Scan for the cell matching the given text and deliver its [x, y] coordinate at center. 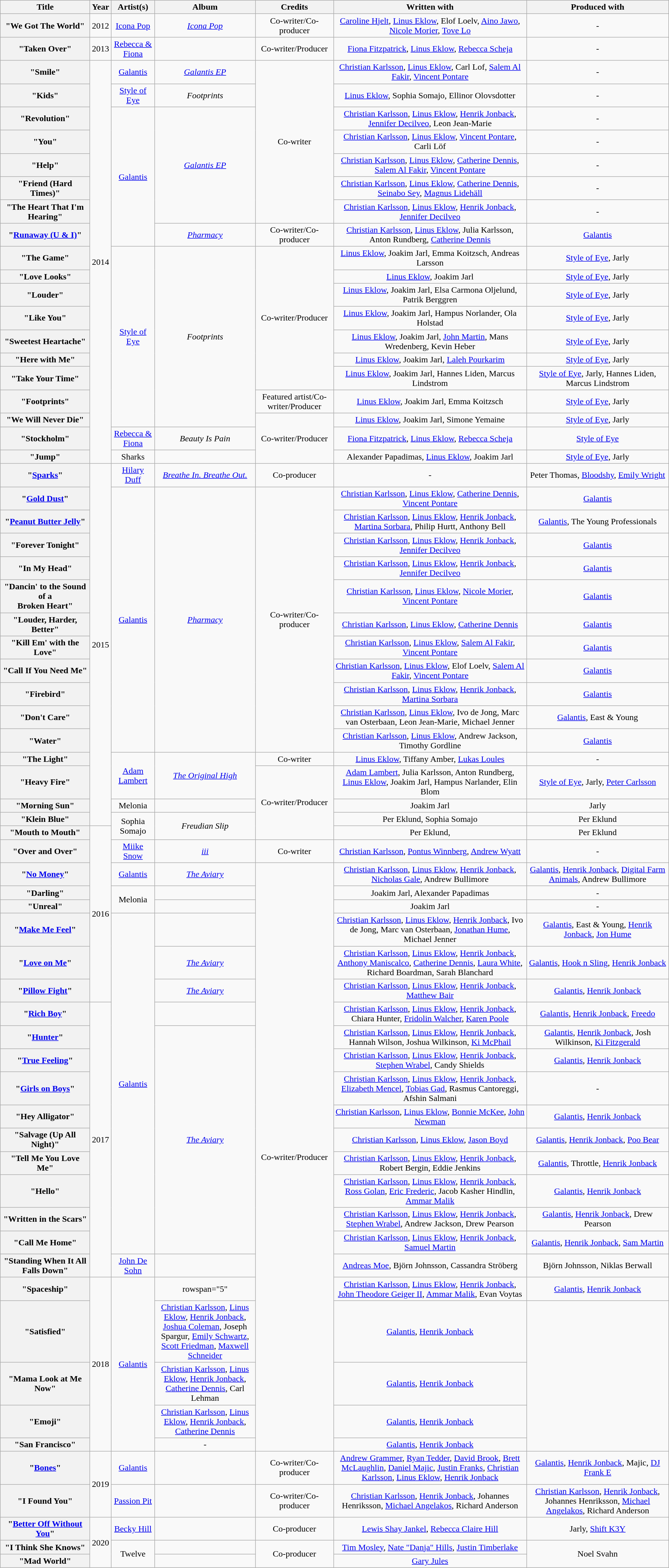
"Take Your Time" [45, 378]
Christian Karlsson, Linus Eklow, Henrik Jonback, Matthew Bair [430, 991]
2018 [101, 1364]
"Satisfied" [45, 1331]
"Revolution" [45, 119]
Linus Eklow, Joakim Jarl, John Martin, Mans Wredenberg, Kevin Heber [430, 342]
Christian Karlsson, Linus Eklow, Henrik Jonback, Nicholas Gale, Andrew Bullimore [430, 874]
"Make Me Feel" [45, 929]
"Emoji" [45, 1421]
Hilary Duff [133, 475]
2017 [101, 1140]
"Louder, Harder, Better" [45, 624]
Adam Lambert [133, 775]
"Kill Em' with the Love" [45, 647]
"Taken Over" [45, 49]
"Hello" [45, 1191]
Christian Karlsson, Linus Eklow, Catherine Dennis, Vincent Pontare [430, 498]
"I Think She Knows" [45, 1547]
Christian Karlsson, Linus Eklow, Henrik Jonback, Ivo de Jong, Marc van Osterbaan, Jonathan Hume, Michael Jenner [430, 929]
"No Money" [45, 874]
"Pillow Fight" [45, 991]
"Forever Tonight" [45, 545]
Galantis, Henrik Jonback, Digital Farm Animals, Andrew Bullimore [598, 874]
Per Eklund, [430, 833]
Freudian Slip [205, 826]
Peter Thomas, Bloodshy, Emily Wright [598, 475]
Breathe In. Breathe Out. [205, 475]
Christian Karlsson, Linus Eklow, Henrik Jonback, Chiara Hunter, Fridolin Walcher, Karen Poole [430, 1014]
2015 [101, 645]
"Here with Me" [45, 360]
Christian Karlsson, Linus Eklow, Henrik Jonback, Joshua Coleman, Joseph Spargur, Emily Schwartz, Scott Friedman, Maxwell Schneider [205, 1331]
Christian Karlsson, Linus Eklow, Henrik Jonback, Catherine Dennis [205, 1421]
"In My Head" [45, 568]
Andrew Grammer, Ryan Tedder, David Brook, Brett McLaughlin, Daniel Majic, Justin Franks, Christian Karlsson, Linus Eklow, Henrik Jonback [430, 1468]
Jarly, Shift K3Y [598, 1529]
Christian Karlsson, Linus Eklow, Nicole Morier, Vincent Pontare [430, 596]
Linus Eklow, Sophia Somajo, Ellinor Olovsdotter [430, 95]
"Morning Sun" [45, 805]
Andreas Moe, Björn Johnsson, Cassandra Ströberg [430, 1266]
"Gold Dust" [45, 498]
Year [101, 7]
"Firebird" [45, 694]
"Like You" [45, 318]
Christian Karlsson, Linus Eklow, Catherine Dennis, Salem Al Fakir, Vincent Pontare [430, 165]
Christian Karlsson, Linus Eklow, Henrik Jonback, Catherine Dennis, Carl Lehman [205, 1384]
"Stockholm" [45, 438]
"San Francisco" [45, 1445]
Adam Lambert, Julia Karlsson, Anton Rundberg, Linus Eklow, Joakim Jarl, Hampus Narlander, Elin Blom [430, 782]
Galantis, East & Young [598, 718]
"Runaway (U & I)" [45, 234]
Christian Karlsson, Linus Eklow, Bonnie McKee, John Newman [430, 1116]
Written with [430, 7]
"Written in the Scars" [45, 1219]
Tim Mosley, Nate "Danja" Hills, Justin Timberlake [430, 1547]
Gary Jules [430, 1561]
Linus Eklow, Tiffany Amber, Lukas Loules [430, 759]
"The Light" [45, 759]
Galantis, Henrik Jonback, Majic, DJ Frank E [598, 1468]
Noel Svahn [598, 1554]
Christian Karlsson, Linus Eklow, Catherine Dennis, Seinabo Sey, Magnus Lidehäll [430, 188]
Galantis, Henrik Jonback, Josh Wilkinson, Ki Fitzgerald [598, 1037]
Joakim Jarl, Alexander Papadimas [430, 893]
"Mad World" [45, 1561]
Christian Karlsson, Linus Eklow, Andrew Jackson, Timothy Gordline [430, 740]
Linus Eklow, Joakim Jarl, Emma Koitzsch, Andreas Larsson [430, 258]
"Love Looks" [45, 276]
Christian Karlsson, Linus Eklow, Ivo de Jong, Marc van Osterbaan, Leon Jean-Marie, Michael Jenner [430, 718]
Christian Karlsson, Linus Eklow, Henrik Jonback, Samuel Martin [430, 1242]
Alexander Papadimas, Linus Eklow, Joakim Jarl [430, 457]
Christian Karlsson, Linus Eklow, Henrik Jonback, Martina Sorbara, Philip Hurtt, Anthony Bell [430, 522]
"Friend (Hard Times)" [45, 188]
2013 [101, 49]
Passion Pit [133, 1501]
Christian Karlsson, Linus Eklow, Vincent Pontare, Carli Löf [430, 142]
Galantis, East & Young, Henrik Jonback, Jon Hume [598, 929]
"Sweetest Heartache" [45, 342]
Christian Karlsson, Linus Eklow, Elof Loelv, Salem Al Fakir, Vincent Pontare [430, 671]
"Sparks" [45, 475]
John De Sohn [133, 1266]
Galantis, Henrik Jonback, Poo Bear [598, 1140]
"Hey Alligator" [45, 1116]
Christian Karlsson, Linus Eklow, Henrik Jonback, Stephen Wrabel, Andrew Jackson, Drew Pearson [430, 1219]
Style of Eye, Jarly, Peter Carlsson [598, 782]
Featured artist/Co-writer/Producer [294, 402]
Galantis, Henrik Jonback, Sam Martin [598, 1242]
"Standing When It All Falls Down" [45, 1266]
iii [205, 851]
"The Game" [45, 258]
Style of Eye, Jarly, Hannes Liden, Marcus Lindstrom [598, 378]
Christian Karlsson, Linus Eklow, Henrik Jonback, Anthony Maniscalco, Catherine Dennis, Laura White, Richard Boardman, Sarah Blanchard [430, 963]
Linus Eklow, Joakim Jarl [430, 276]
Sophia Somajo [133, 826]
Christian Karlsson, Linus Eklow, Henrik Jonback, Stephen Wrabel, Candy Shields [430, 1061]
Linus Eklow, Joakim Jarl, Hannes Liden, Marcus Lindstrom [430, 378]
2014 [101, 262]
Lewis Shay Jankel, Rebecca Claire Hill [430, 1529]
"I Found You" [45, 1501]
Per Eklund, Sophia Somajo [430, 819]
Galantis, Henrik Jonback, Drew Pearson [598, 1219]
"Unreal" [45, 906]
"Tell Me You Love Me" [45, 1163]
Linus Eklow, Joakim Jarl, Hampus Norlander, Ola Holstad [430, 318]
Artist(s) [133, 7]
Album [205, 7]
"Darling" [45, 893]
"Bones" [45, 1468]
"Mouth to Mouth" [45, 833]
Galantis, The Young Professionals [598, 522]
Credits [294, 7]
Christian Karlsson, Pontus Winnberg, Andrew Wyatt [430, 851]
rowspan="5" [205, 1289]
Linus Eklow, Joakim Jarl, Simone Yemaine [430, 420]
"You" [45, 142]
"Footprints" [45, 402]
Christian Karlsson, Linus Eklow, Julia Karlsson, Anton Rundberg, Catherine Dennis [430, 234]
"Heavy Fire" [45, 782]
"Girls on Boys" [45, 1088]
Christian Karlsson, Linus Eklow, Jason Boyd [430, 1140]
Christian Karlsson, Linus Eklow, Carl Lof, Salem Al Fakir, Vincent Pontare [430, 72]
"Rich Boy" [45, 1014]
"Jump" [45, 457]
Produced with [598, 7]
Sharks [133, 457]
Caroline Hjelt, Linus Eklow, Elof Loelv, Aino Jawo, Nicole Morier, Tove Lo [430, 26]
"Hunter" [45, 1037]
Christian Karlsson, Linus Eklow, Henrik Jonback, Elizabeth Mencel, Tobias Gad, Rasmus Cantoreggi, Afshin Salmani [430, 1088]
The Original High [205, 775]
Linus Eklow, Joakim Jarl, Emma Koitzsch [430, 402]
Miike Snow [133, 851]
"Peanut Butter Jelly" [45, 522]
"Better Off Without You" [45, 1529]
"Kids" [45, 95]
Galantis, Throttle, Henrik Jonback [598, 1163]
Christian Karlsson, Linus Eklow, Catherine Dennis [430, 624]
Becky Hill [133, 1529]
Christian Karlsson, Linus Eklow, Henrik Jonback, Hannah Wilson, Joshua Wilkinson, Ki McPhail [430, 1037]
2019 [101, 1484]
Christian Karlsson, Linus Eklow, Henrik Jonback, Jennifer Decilveo, Leon Jean-Marie [430, 119]
Christian Karlsson, Linus Eklow, Henrik Jonback, Robert Bergin, Eddie Jenkins [430, 1163]
2016 [101, 914]
"We Will Never Die" [45, 420]
"Dancin' to the Sound of aBroken Heart" [45, 596]
"Love on Me" [45, 963]
"Over and Over" [45, 851]
Christian Karlsson, Linus Eklow, Henrik Jonback, John Theodore Geiger II, Ammar Malik, Evan Voytas [430, 1289]
Beauty Is Pain [205, 438]
"Help" [45, 165]
"Call If You Need Me" [45, 671]
"Klein Blue" [45, 819]
Linus Eklow, Joakim Jarl, Laleh Pourkarim [430, 360]
"Louder" [45, 295]
2020 [101, 1542]
"Call Me Home" [45, 1242]
"Smile" [45, 72]
Title [45, 7]
"The Heart That I'm Hearing" [45, 212]
"Don't Care" [45, 718]
"Spaceship" [45, 1289]
Galantis, Hook n Sling, Henrik Jonback [598, 963]
Björn Johnsson, Niklas Berwall [598, 1266]
"True Feeling" [45, 1061]
"We Got The World" [45, 26]
Linus Eklow, Joakim Jarl, Elsa Carmona Oljelund, Patrik Berggren [430, 295]
Galantis, Henrik Jonback, Freedo [598, 1014]
"Salvage (Up All Night)" [45, 1140]
"Mama Look at Me Now" [45, 1384]
Christian Karlsson, Linus Eklow, Henrik Jonback, Ross Golan, Eric Frederic, Jacob Kasher Hindlin, Ammar Malik [430, 1191]
Christian Karlsson, Linus Eklow, Henrik Jonback, Martina Sorbara [430, 694]
Christian Karlsson, Linus Eklow, Salem Al Fakir, Vincent Pontare [430, 647]
Twelve [133, 1554]
Jarly [598, 805]
2012 [101, 26]
"Water" [45, 740]
